Search for the cell housing the specified text and yield its (x, y) center coordinate. 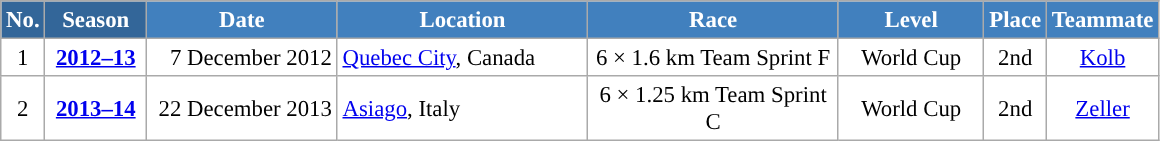
Date (242, 20)
Kolb (1102, 58)
2012–13 (96, 58)
Season (96, 20)
Quebec City, Canada (462, 58)
1 (23, 58)
Location (462, 20)
Zeller (1102, 108)
Race (714, 20)
No. (23, 20)
Asiago, Italy (462, 108)
6 × 1.6 km Team Sprint F (714, 58)
7 December 2012 (242, 58)
2 (23, 108)
Place (1015, 20)
2013–14 (96, 108)
Level (911, 20)
22 December 2013 (242, 108)
6 × 1.25 km Team Sprint C (714, 108)
Teammate (1102, 20)
